Capture the cell that displays the provided text and extract its (X, Y) central coordinate. 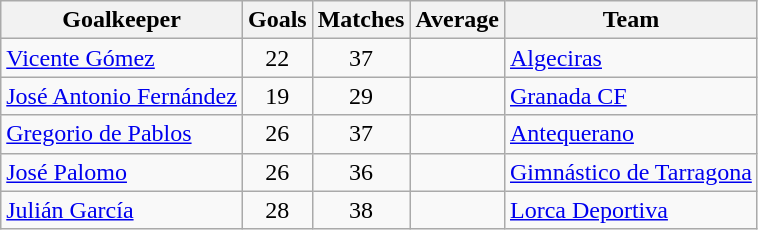
Antequerano (630, 134)
Team (630, 20)
Matches (361, 20)
38 (361, 210)
22 (277, 58)
19 (277, 96)
Granada CF (630, 96)
Vicente Gómez (122, 58)
Goalkeeper (122, 20)
José Palomo (122, 172)
Gimnástico de Tarragona (630, 172)
Algeciras (630, 58)
28 (277, 210)
Julián García (122, 210)
Goals (277, 20)
Average (458, 20)
José Antonio Fernández (122, 96)
29 (361, 96)
Lorca Deportiva (630, 210)
Gregorio de Pablos (122, 134)
36 (361, 172)
